Search for the cell housing the specified text and yield its [x, y] center coordinate. 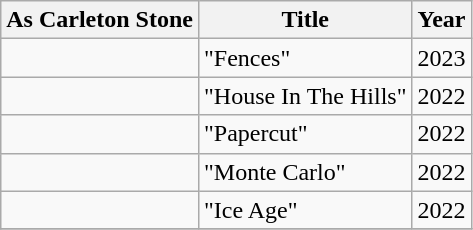
"Ice Age" [305, 210]
Year [442, 20]
2023 [442, 58]
"House In The Hills" [305, 96]
As Carleton Stone [100, 20]
Title [305, 20]
"Monte Carlo" [305, 172]
"Papercut" [305, 134]
"Fences" [305, 58]
